Detect which cell encompasses the target text, then output its [x, y] center coordinate. 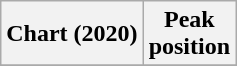
Chart (2020) [72, 34]
Peakposition [189, 34]
